Return [X, Y] of the center of cell containing provided text 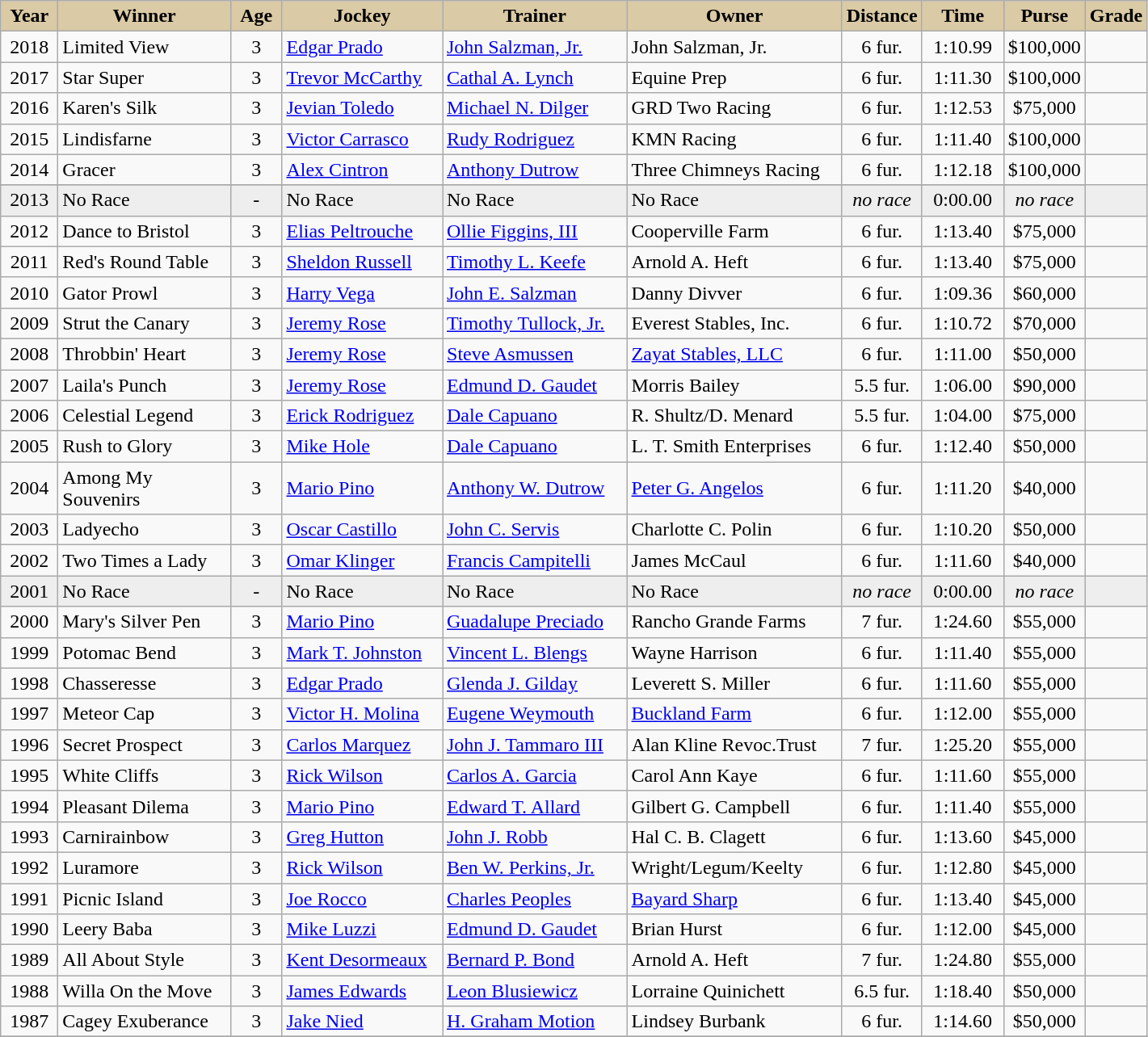
1:12.40 [963, 447]
1:12.18 [963, 170]
John E. Salzman [535, 292]
James Edwards [362, 991]
Glenda J. Gilday [535, 683]
$90,000 [1044, 385]
Timothy Tullock, Jr. [535, 323]
Lorraine Quinichett [734, 991]
Greg Hutton [362, 837]
Rudy Rodriguez [535, 139]
Charlotte C. Polin [734, 530]
Three Chimneys Racing [734, 170]
Willa On the Move [145, 991]
Jake Nied [362, 1022]
Lindsey Burbank [734, 1022]
Mark T. Johnston [362, 653]
2011 [29, 262]
1:04.00 [963, 416]
Erick Rodriguez [362, 416]
Bernard P. Bond [535, 960]
Star Super [145, 78]
Winner [145, 16]
1:13.60 [963, 837]
Lindisfarne [145, 139]
Owner [734, 16]
Cathal A. Lynch [535, 78]
Age [256, 16]
Equine Prep [734, 78]
Kent Desormeaux [362, 960]
Year [29, 16]
2017 [29, 78]
Karen's Silk [145, 108]
1987 [29, 1022]
1988 [29, 991]
White Cliffs [145, 775]
1995 [29, 775]
2002 [29, 560]
Eugene Weymouth [535, 714]
Victor Carrasco [362, 139]
John C. Servis [535, 530]
KMN Racing [734, 139]
Wright/Legum/Keelty [734, 867]
Red's Round Table [145, 262]
1998 [29, 683]
Jevian Toledo [362, 108]
Omar Klinger [362, 560]
Mike Luzzi [362, 930]
Peter G. Angelos [734, 488]
2008 [29, 354]
Trevor McCarthy [362, 78]
Carol Ann Kaye [734, 775]
1994 [29, 806]
1989 [29, 960]
Ollie Figgins, III [535, 231]
Hal C. B. Clagett [734, 837]
James McCaul [734, 560]
Alex Cintron [362, 170]
Joe Rocco [362, 899]
1990 [29, 930]
Throbbin' Heart [145, 354]
Purse [1044, 16]
Carlos A. Garcia [535, 775]
Mike Hole [362, 447]
Anthony Dutrow [535, 170]
Michael N. Dilger [535, 108]
2014 [29, 170]
1993 [29, 837]
H. Graham Motion [535, 1022]
Buckland Farm [734, 714]
Leverett S. Miller [734, 683]
Secret Prospect [145, 745]
Zayat Stables, LLC [734, 354]
Leon Blusiewicz [535, 991]
Morris Bailey [734, 385]
Alan Kline Revoc.Trust [734, 745]
2010 [29, 292]
Guadalupe Preciado [535, 622]
1:10.72 [963, 323]
1:09.36 [963, 292]
2013 [29, 200]
R. Shultz/D. Menard [734, 416]
2005 [29, 447]
Celestial Legend [145, 416]
Strut the Canary [145, 323]
Gator Prowl [145, 292]
$60,000 [1044, 292]
Rancho Grande Farms [734, 622]
1992 [29, 867]
6.5 fur. [882, 991]
Anthony W. Dutrow [535, 488]
1:25.20 [963, 745]
1:24.60 [963, 622]
Ben W. Perkins, Jr. [535, 867]
Timothy L. Keefe [535, 262]
1:10.20 [963, 530]
1:06.00 [963, 385]
Danny Divver [734, 292]
Victor H. Molina [362, 714]
Two Times a Lady [145, 560]
2000 [29, 622]
Meteor Cap [145, 714]
Cooperville Farm [734, 231]
Carnirainbow [145, 837]
Vincent L. Blengs [535, 653]
1:11.20 [963, 488]
2015 [29, 139]
1996 [29, 745]
1:12.53 [963, 108]
Jockey [362, 16]
Grade [1116, 16]
John J. Tammaro III [535, 745]
2018 [29, 47]
Luramore [145, 867]
John J. Robb [535, 837]
Pleasant Dilema [145, 806]
Picnic Island [145, 899]
2007 [29, 385]
Harry Vega [362, 292]
Bayard Sharp [734, 899]
Time [963, 16]
Francis Campitelli [535, 560]
Chasseresse [145, 683]
2006 [29, 416]
GRD Two Racing [734, 108]
1:14.60 [963, 1022]
2004 [29, 488]
Potomac Bend [145, 653]
1999 [29, 653]
Elias Peltrouche [362, 231]
2012 [29, 231]
Laila's Punch [145, 385]
1991 [29, 899]
Among My Souvenirs [145, 488]
Edward T. Allard [535, 806]
Cagey Exuberance [145, 1022]
Ladyecho [145, 530]
L. T. Smith Enterprises [734, 447]
Trainer [535, 16]
1:24.80 [963, 960]
Everest Stables, Inc. [734, 323]
Leery Baba [145, 930]
2009 [29, 323]
1:11.30 [963, 78]
Brian Hurst [734, 930]
All About Style [145, 960]
2003 [29, 530]
Limited View [145, 47]
Gilbert G. Campbell [734, 806]
Wayne Harrison [734, 653]
1:10.99 [963, 47]
Dance to Bristol [145, 231]
2016 [29, 108]
Oscar Castillo [362, 530]
Distance [882, 16]
Sheldon Russell [362, 262]
Charles Peoples [535, 899]
Rush to Glory [145, 447]
1:12.80 [963, 867]
2001 [29, 591]
Steve Asmussen [535, 354]
Gracer [145, 170]
1:18.40 [963, 991]
1997 [29, 714]
Mary's Silver Pen [145, 622]
$70,000 [1044, 323]
Carlos Marquez [362, 745]
1:11.00 [963, 354]
